Locate the cell with the specified text and output its (X, Y) center coordinate. 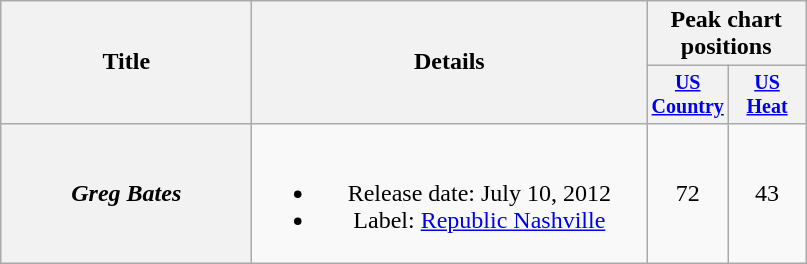
Details (450, 62)
Title (126, 62)
Greg Bates (126, 193)
Peak chartpositions (726, 34)
72 (688, 193)
43 (768, 193)
USHeat (768, 94)
US Country (688, 94)
Release date: July 10, 2012Label: Republic Nashville (450, 193)
